Capture the cell that displays the provided text and extract its (X, Y) central coordinate. 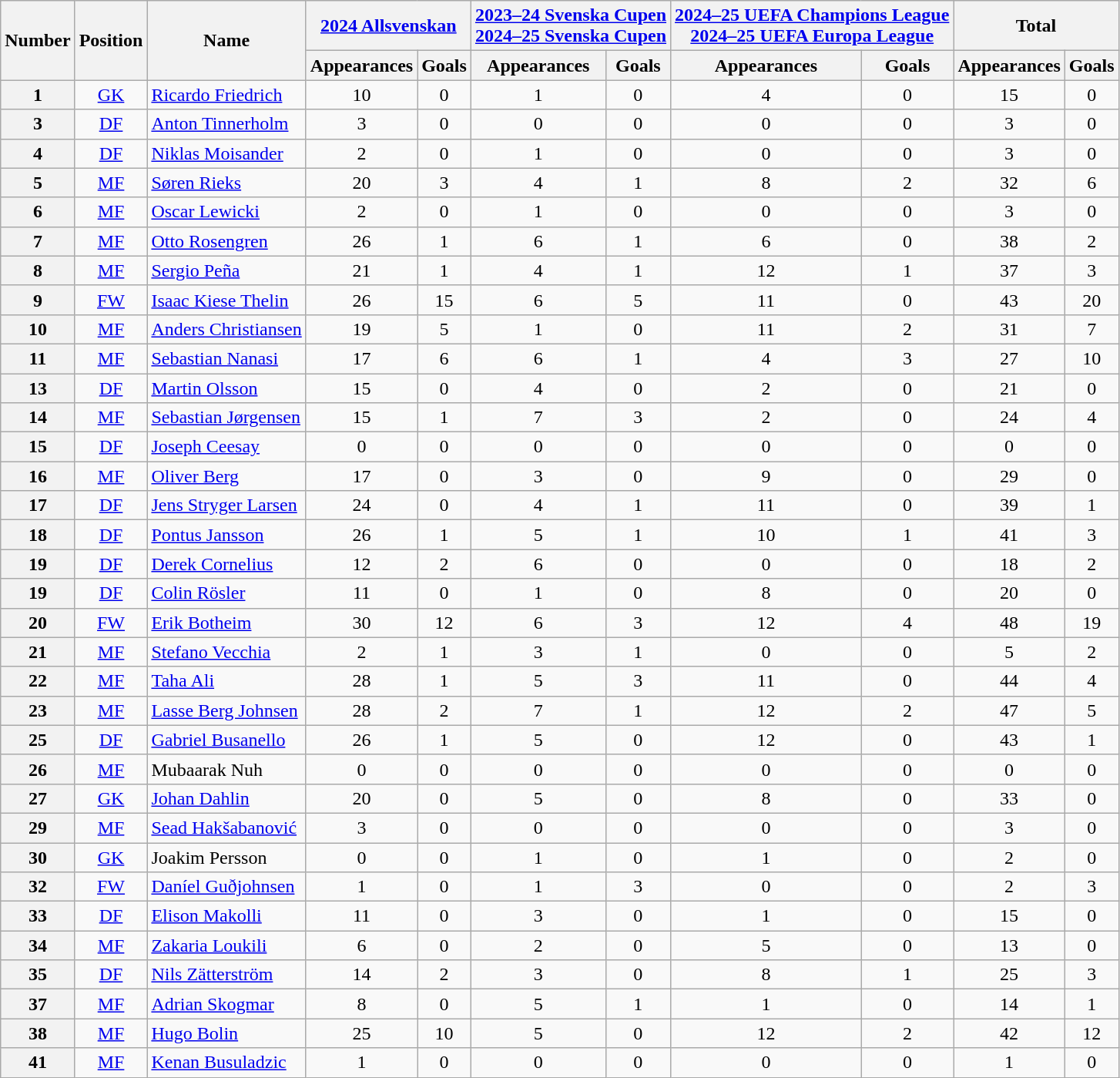
35 (38, 975)
Derek Cornelius (226, 564)
34 (38, 945)
Zakaria Loukili (226, 945)
48 (1009, 623)
Gabriel Busanello (226, 740)
Kenan Busuladzic (226, 1063)
Erik Botheim (226, 623)
Total (1036, 26)
2024 Allsvenskan (388, 26)
Sebastian Nanasi (226, 358)
2024–25 UEFA Champions League2024–25 UEFA Europa League (812, 26)
2023–24 Svenska Cupen2024–25 Svenska Cupen (570, 26)
Niklas Moisander (226, 153)
47 (1009, 710)
Anders Christiansen (226, 329)
Nils Zätterström (226, 975)
Martin Olsson (226, 388)
Jens Stryger Larsen (226, 505)
Name (226, 40)
Sebastian Jørgensen (226, 418)
22 (38, 681)
Stefano Vecchia (226, 652)
39 (1009, 505)
Joseph Ceesay (226, 447)
16 (38, 476)
42 (1009, 1033)
Anton Tinnerholm (226, 124)
23 (38, 710)
Oliver Berg (226, 476)
Ricardo Friedrich (226, 95)
Sergio Peña (226, 270)
Daníel Guðjohnsen (226, 887)
Otto Rosengren (226, 241)
Colin Rösler (226, 593)
Sead Hakšabanović (226, 828)
Elison Makolli (226, 916)
31 (1009, 329)
Position (111, 40)
Pontus Jansson (226, 535)
Number (38, 40)
Lasse Berg Johnsen (226, 710)
Oscar Lewicki (226, 212)
Hugo Bolin (226, 1033)
Søren Rieks (226, 183)
Isaac Kiese Thelin (226, 300)
44 (1009, 681)
Taha Ali (226, 681)
Adrian Skogmar (226, 1004)
Mubaarak Nuh (226, 769)
Joakim Persson (226, 858)
Johan Dahlin (226, 798)
